Determine the (x, y) coordinate at the center of the cell enclosing the given text.  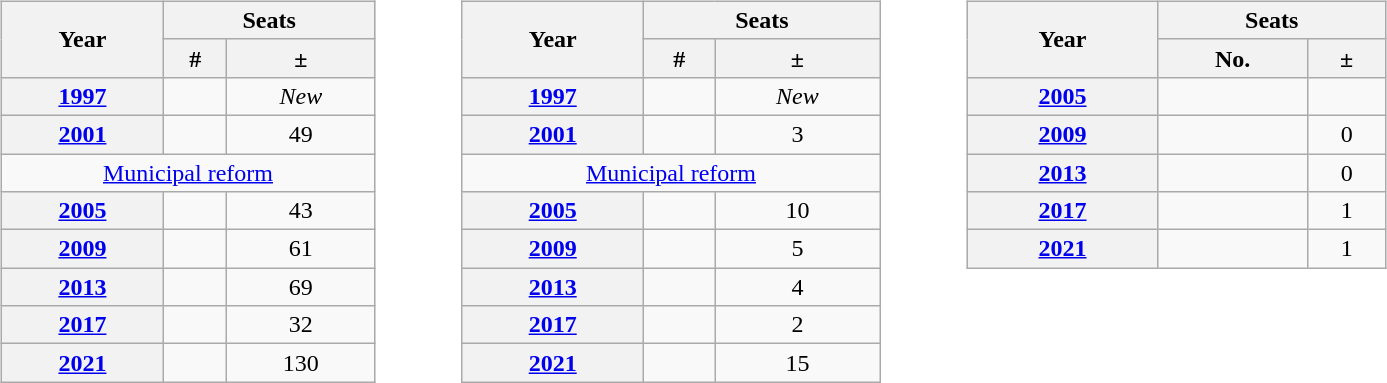
2 (798, 325)
15 (798, 363)
49 (301, 134)
69 (301, 287)
No. (1233, 58)
5 (798, 249)
43 (301, 211)
4 (798, 287)
61 (301, 249)
3 (798, 134)
32 (301, 325)
10 (798, 211)
130 (301, 363)
